Locate the cell with the specified text and output its [x, y] center coordinate. 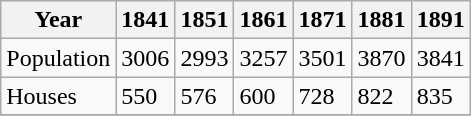
1841 [146, 20]
3501 [322, 58]
576 [204, 96]
1861 [264, 20]
1851 [204, 20]
728 [322, 96]
3006 [146, 58]
1891 [440, 20]
1881 [382, 20]
Population [58, 58]
3257 [264, 58]
Houses [58, 96]
835 [440, 96]
600 [264, 96]
1871 [322, 20]
3870 [382, 58]
822 [382, 96]
Year [58, 20]
2993 [204, 58]
550 [146, 96]
3841 [440, 58]
